Determine the (X, Y) coordinate at the center of the cell enclosing the given text.  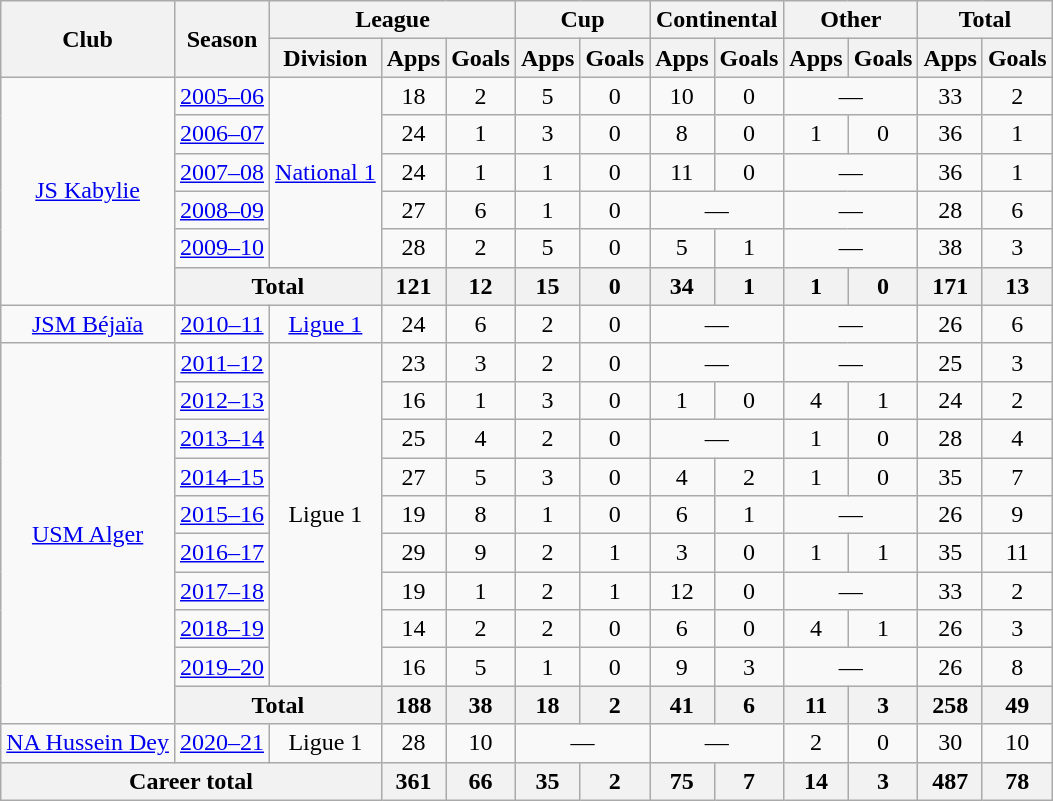
NA Hussein Dey (88, 743)
USM Alger (88, 534)
2009–10 (222, 248)
258 (950, 705)
78 (1017, 781)
JS Kabylie (88, 191)
2014–15 (222, 477)
41 (682, 705)
30 (950, 743)
Club (88, 39)
National 1 (326, 172)
Season (222, 39)
188 (413, 705)
2006–07 (222, 134)
171 (950, 286)
League (393, 20)
15 (547, 286)
66 (481, 781)
75 (682, 781)
23 (413, 362)
Cup (582, 20)
Division (326, 58)
2013–14 (222, 438)
361 (413, 781)
2011–12 (222, 362)
2020–21 (222, 743)
487 (950, 781)
2016–17 (222, 553)
13 (1017, 286)
2015–16 (222, 515)
2018–19 (222, 629)
29 (413, 553)
Continental (717, 20)
2017–18 (222, 591)
2010–11 (222, 324)
Other (851, 20)
2007–08 (222, 172)
2019–20 (222, 667)
2012–13 (222, 400)
2008–09 (222, 210)
49 (1017, 705)
Career total (191, 781)
2005–06 (222, 96)
JSM Béjaïa (88, 324)
34 (682, 286)
121 (413, 286)
